Scan for the cell matching the given text and deliver its (x, y) coordinate at center. 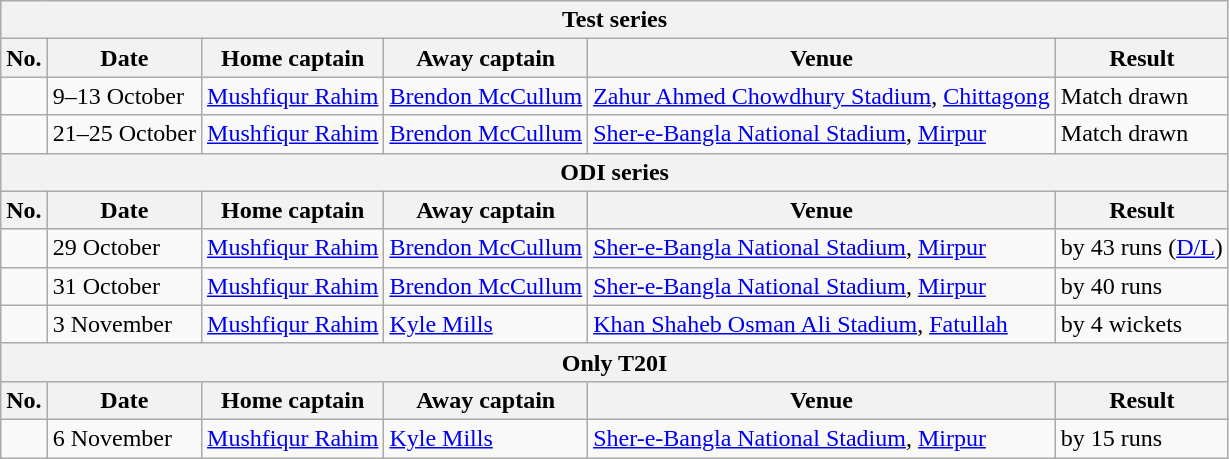
29 October (124, 248)
9–13 October (124, 96)
ODI series (615, 172)
6 November (124, 438)
21–25 October (124, 134)
Only T20I (615, 362)
by 15 runs (1142, 438)
by 43 runs (D/L) (1142, 248)
by 40 runs (1142, 286)
31 October (124, 286)
Test series (615, 20)
Khan Shaheb Osman Ali Stadium, Fatullah (822, 324)
by 4 wickets (1142, 324)
3 November (124, 324)
Zahur Ahmed Chowdhury Stadium, Chittagong (822, 96)
